Return (X, Y) of the center of cell containing provided text 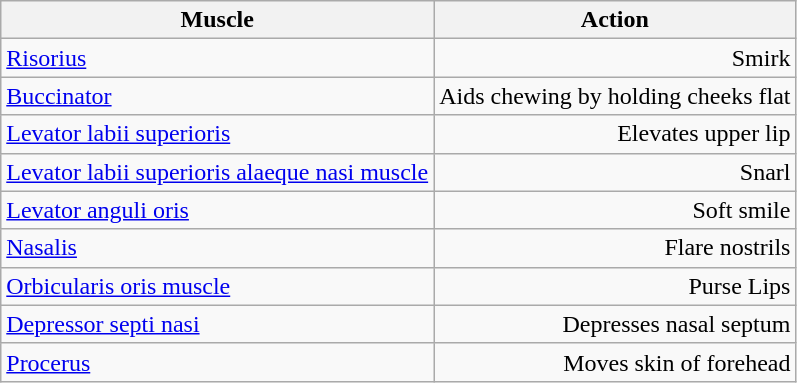
Nasalis (218, 248)
Elevates upper lip (615, 134)
Buccinator (218, 96)
Levator labii superioris alaeque nasi muscle (218, 172)
Smirk (615, 58)
Moves skin of forehead (615, 362)
Soft smile (615, 210)
Procerus (218, 362)
Snarl (615, 172)
Levator anguli oris (218, 210)
Levator labii superioris (218, 134)
Depresses nasal septum (615, 324)
Muscle (218, 20)
Depressor septi nasi (218, 324)
Orbicularis oris muscle (218, 286)
Flare nostrils (615, 248)
Risorius (218, 58)
Action (615, 20)
Purse Lips (615, 286)
Aids chewing by holding cheeks flat (615, 96)
